Return [x, y] of the center of cell containing provided text 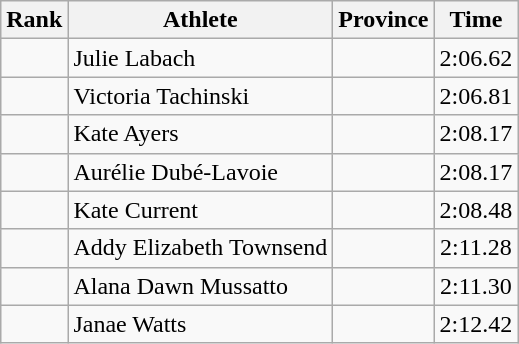
Kate Ayers [200, 134]
Province [384, 20]
2:06.62 [476, 58]
2:06.81 [476, 96]
Time [476, 20]
Janae Watts [200, 324]
2:11.28 [476, 248]
Victoria Tachinski [200, 96]
Rank [34, 20]
2:12.42 [476, 324]
2:11.30 [476, 286]
Addy Elizabeth Townsend [200, 248]
2:08.48 [476, 210]
Julie Labach [200, 58]
Alana Dawn Mussatto [200, 286]
Aurélie Dubé-Lavoie [200, 172]
Kate Current [200, 210]
Athlete [200, 20]
